Scan for the cell matching the given text and deliver its [x, y] coordinate at center. 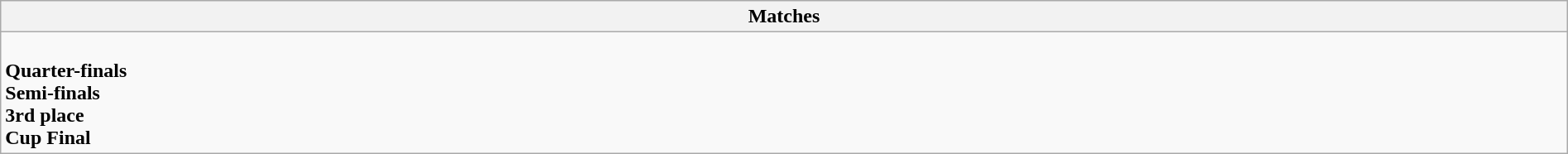
Matches [784, 17]
Quarter-finals Semi-finals 3rd place Cup Final [784, 93]
